Provide the [X, Y] coordinate of the cell's center where the given text is located.  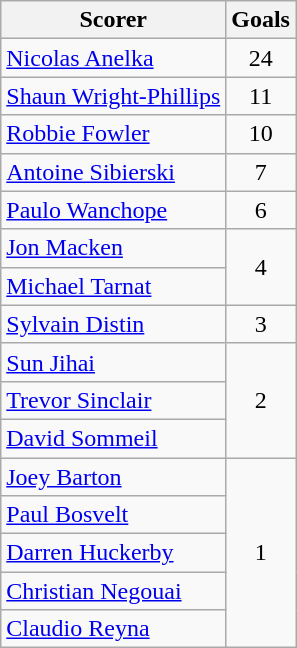
10 [261, 134]
3 [261, 324]
Scorer [114, 20]
Sun Jihai [114, 362]
Darren Huckerby [114, 553]
Nicolas Anelka [114, 58]
4 [261, 267]
Claudio Reyna [114, 629]
Michael Tarnat [114, 286]
Robbie Fowler [114, 134]
Paul Bosvelt [114, 515]
Joey Barton [114, 477]
Christian Negouai [114, 591]
1 [261, 553]
11 [261, 96]
Shaun Wright-Phillips [114, 96]
Jon Macken [114, 248]
6 [261, 210]
Goals [261, 20]
David Sommeil [114, 438]
Sylvain Distin [114, 324]
Paulo Wanchope [114, 210]
7 [261, 172]
Trevor Sinclair [114, 400]
24 [261, 58]
2 [261, 400]
Antoine Sibierski [114, 172]
